Scan for the cell matching the given text and deliver its [x, y] coordinate at center. 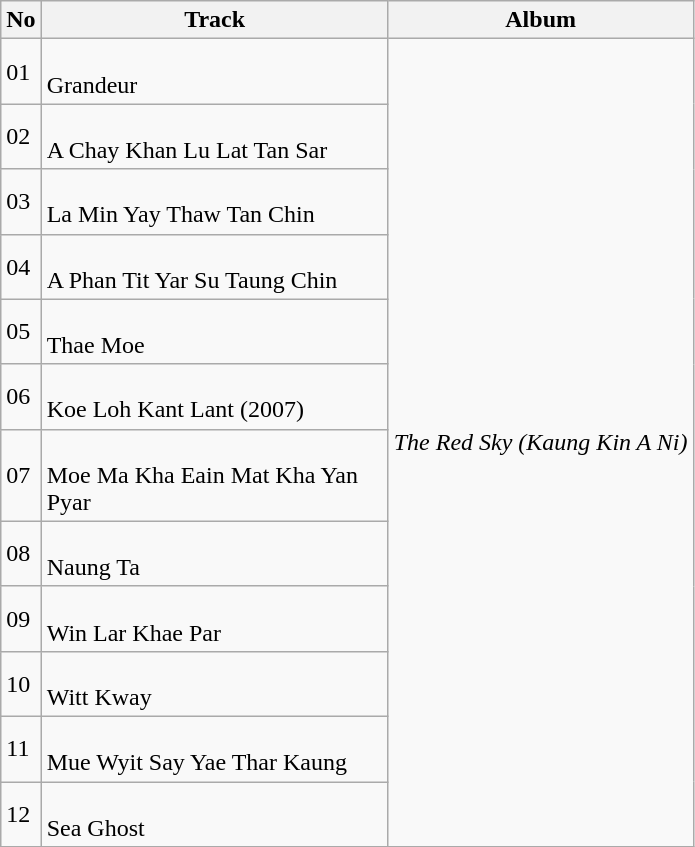
10 [21, 684]
Mue Wyit Say Yae Thar Kaung [214, 748]
A Phan Tit Yar Su Taung Chin [214, 266]
07 [21, 475]
05 [21, 332]
02 [21, 136]
La Min Yay Thaw Tan Chin [214, 202]
Win Lar Khae Par [214, 618]
03 [21, 202]
Naung Ta [214, 554]
A Chay Khan Lu Lat Tan Sar [214, 136]
Track [214, 20]
Koe Loh Kant Lant (2007) [214, 396]
The Red Sky (Kaung Kin A Ni) [540, 443]
Witt Kway [214, 684]
01 [21, 72]
Thae Moe [214, 332]
08 [21, 554]
04 [21, 266]
Sea Ghost [214, 814]
12 [21, 814]
Moe Ma Kha Eain Mat Kha Yan Pyar [214, 475]
11 [21, 748]
06 [21, 396]
Grandeur [214, 72]
No [21, 20]
09 [21, 618]
Album [540, 20]
